Extract the [x, y] coordinate from the center of the cell holding the provided text.  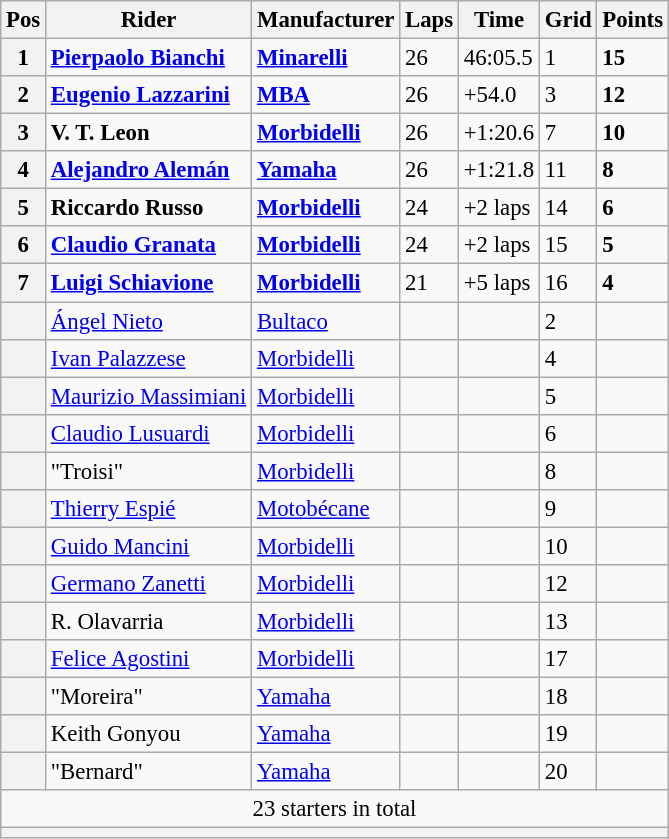
V. T. Leon [149, 133]
Minarelli [326, 58]
Bultaco [326, 321]
+54.0 [498, 95]
11 [568, 170]
Alejandro Alemán [149, 170]
Germano Zanetti [149, 584]
Ángel Nieto [149, 321]
Pierpaolo Bianchi [149, 58]
14 [568, 208]
+1:21.8 [498, 170]
20 [568, 772]
Guido Mancini [149, 546]
Ivan Palazzese [149, 358]
Riccardo Russo [149, 208]
MBA [326, 95]
19 [568, 734]
"Moreira" [149, 697]
17 [568, 659]
18 [568, 697]
Motobécane [326, 509]
16 [568, 283]
Felice Agostini [149, 659]
Grid [568, 20]
Points [632, 20]
Claudio Granata [149, 245]
"Bernard" [149, 772]
Laps [430, 20]
Claudio Lusuardi [149, 433]
Thierry Espié [149, 509]
"Troisi" [149, 471]
Pos [24, 20]
21 [430, 283]
23 starters in total [335, 809]
13 [568, 621]
9 [568, 509]
Time [498, 20]
46:05.5 [498, 58]
+5 laps [498, 283]
Eugenio Lazzarini [149, 95]
Keith Gonyou [149, 734]
Maurizio Massimiani [149, 396]
Manufacturer [326, 20]
Luigi Schiavione [149, 283]
R. Olavarria [149, 621]
Rider [149, 20]
+1:20.6 [498, 133]
